Output the (x, y) coordinate of the center of the cell containing the given text.  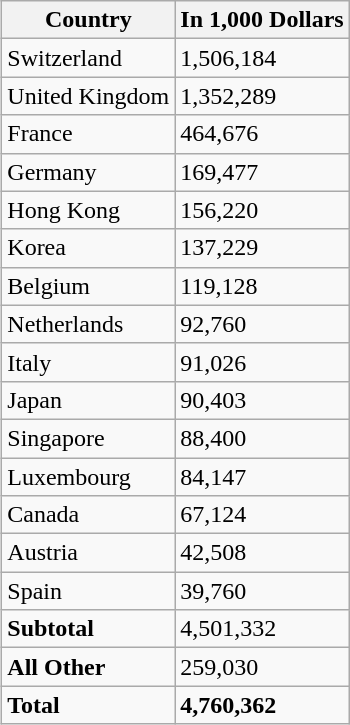
Korea (88, 248)
France (88, 134)
119,128 (262, 286)
91,026 (262, 362)
All Other (88, 667)
Country (88, 20)
84,147 (262, 477)
259,030 (262, 667)
Subtotal (88, 629)
Italy (88, 362)
464,676 (262, 134)
90,403 (262, 400)
Singapore (88, 438)
156,220 (262, 210)
Netherlands (88, 324)
Belgium (88, 286)
Total (88, 705)
67,124 (262, 515)
Canada (88, 515)
1,352,289 (262, 96)
88,400 (262, 438)
Germany (88, 172)
Luxembourg (88, 477)
United Kingdom (88, 96)
Japan (88, 400)
4,501,332 (262, 629)
4,760,362 (262, 705)
169,477 (262, 172)
39,760 (262, 591)
Spain (88, 591)
Switzerland (88, 58)
In 1,000 Dollars (262, 20)
1,506,184 (262, 58)
Austria (88, 553)
92,760 (262, 324)
137,229 (262, 248)
Hong Kong (88, 210)
42,508 (262, 553)
